Provide the [X, Y] coordinate of the cell's center where the given text is located.  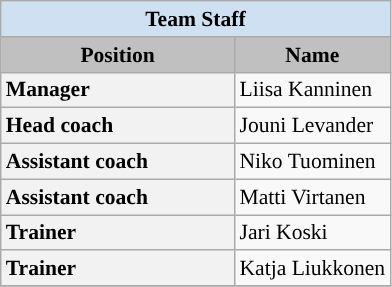
Jouni Levander [312, 126]
Head coach [118, 126]
Jari Koski [312, 233]
Name [312, 55]
Liisa Kanninen [312, 90]
Niko Tuominen [312, 162]
Manager [118, 90]
Matti Virtanen [312, 197]
Position [118, 55]
Team Staff [196, 19]
Katja Liukkonen [312, 269]
